Return (x, y) of the center of cell containing provided text 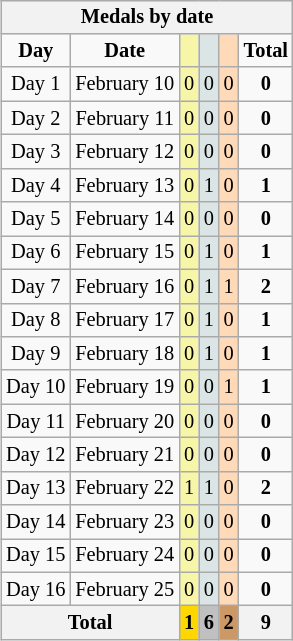
February 10 (124, 84)
Day (36, 51)
February 20 (124, 421)
Date (124, 51)
Day 3 (36, 152)
Day 9 (36, 354)
Day 16 (36, 589)
February 19 (124, 387)
Day 10 (36, 387)
February 15 (124, 253)
Day 15 (36, 556)
February 14 (124, 219)
February 13 (124, 185)
6 (209, 623)
Day 12 (36, 455)
February 24 (124, 556)
February 12 (124, 152)
Day 4 (36, 185)
Day 6 (36, 253)
Day 8 (36, 320)
Day 14 (36, 522)
February 22 (124, 488)
February 17 (124, 320)
February 18 (124, 354)
Medals by date (147, 17)
Day 13 (36, 488)
Day 7 (36, 286)
February 25 (124, 589)
February 11 (124, 118)
Day 11 (36, 421)
February 23 (124, 522)
February 21 (124, 455)
Day 2 (36, 118)
February 16 (124, 286)
Day 1 (36, 84)
9 (266, 623)
Day 5 (36, 219)
